Search for the cell housing the specified text and yield its (x, y) center coordinate. 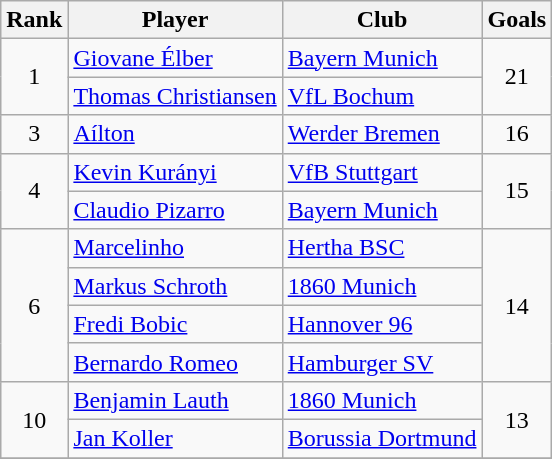
Hamburger SV (382, 362)
4 (34, 191)
Hertha BSC (382, 248)
Goals (517, 20)
Jan Koller (175, 438)
3 (34, 134)
Bernardo Romeo (175, 362)
Hannover 96 (382, 324)
Thomas Christiansen (175, 96)
21 (517, 77)
16 (517, 134)
Claudio Pizarro (175, 210)
Borussia Dortmund (382, 438)
VfL Bochum (382, 96)
10 (34, 419)
Fredi Bobic (175, 324)
Werder Bremen (382, 134)
14 (517, 305)
Player (175, 20)
1 (34, 77)
15 (517, 191)
Markus Schroth (175, 286)
Aílton (175, 134)
Giovane Élber (175, 58)
Kevin Kurányi (175, 172)
VfB Stuttgart (382, 172)
Benjamin Lauth (175, 400)
Club (382, 20)
Marcelinho (175, 248)
6 (34, 305)
13 (517, 419)
Rank (34, 20)
